Detect which cell encompasses the target text, then output its [x, y] center coordinate. 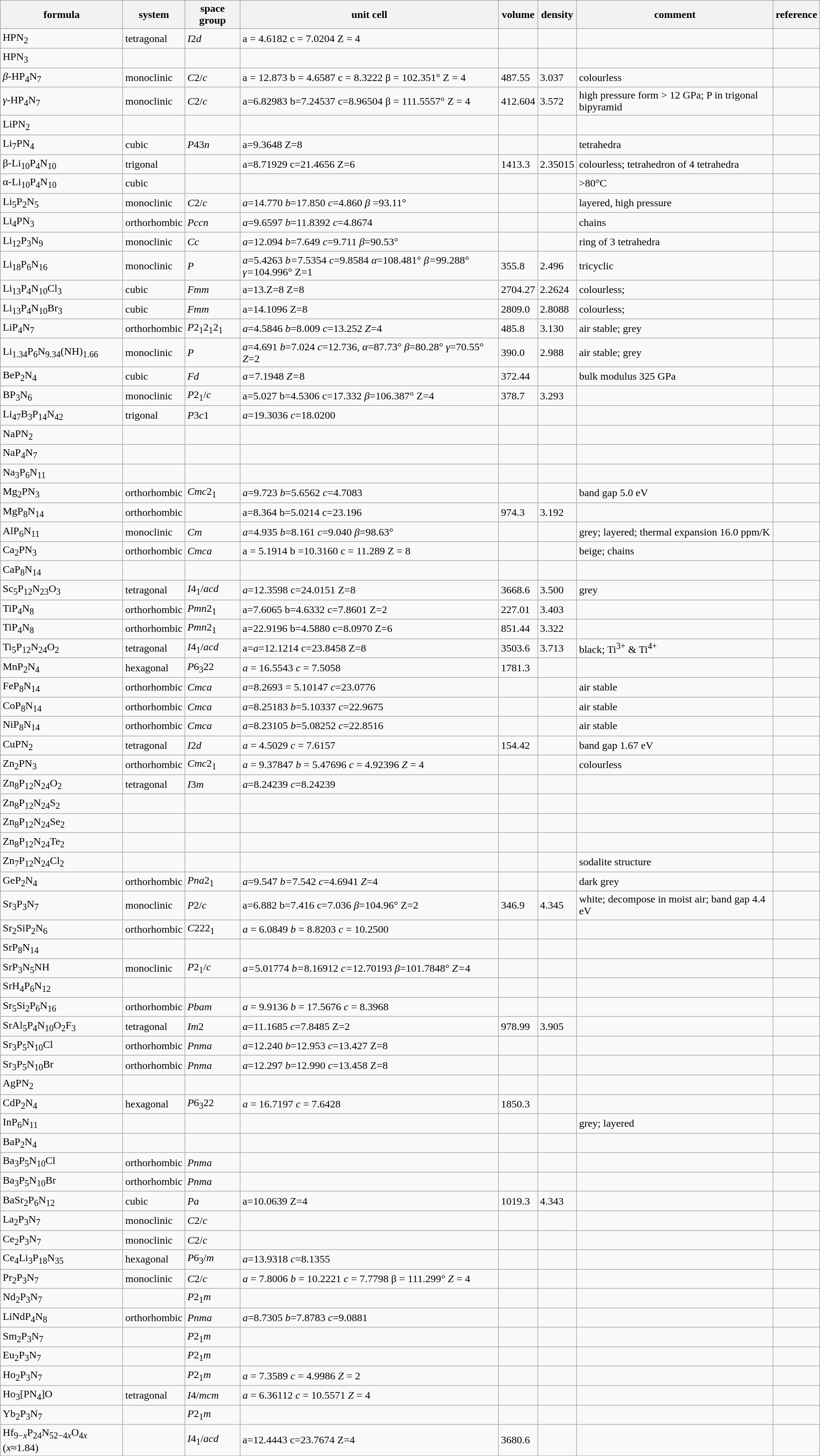
CuPN2 [62, 745]
LiP4N7 [62, 328]
grey [675, 590]
LiNdP4N8 [62, 1318]
SrH4P6N12 [62, 987]
a=8.364 b=5.0214 c=23.196 [369, 512]
3.130 [557, 328]
tricyclic [675, 265]
3.192 [557, 512]
2.35015 [557, 164]
P3c1 [212, 415]
1413.3 [518, 164]
a=8.71929 c=21.4656 Z=6 [369, 164]
I3m [212, 784]
MnP2N4 [62, 668]
tetrahedra [675, 145]
3.322 [557, 629]
beige; chains [675, 551]
a=10.0639 Z=4 [369, 1201]
Zn2PN3 [62, 765]
Sm2P3N7 [62, 1337]
Nd2P3N7 [62, 1298]
BaSr2P6N12 [62, 1201]
α-Li10P4N10 [62, 183]
a=9.547 b=7.542 c=4.6941 Z=4 [369, 881]
a=8.2693 = 5.10147 c=23.0776 [369, 687]
346.9 [518, 906]
Pa [212, 1201]
a=7.6065 b=4.6332 c=7.8601 Z=2 [369, 610]
Li5P2N5 [62, 203]
a=9.3648 Z=8 [369, 145]
a=5.4263 b=7.5354 c=9.8584 α=108.481° β=99.288° γ=104.996° Z=1 [369, 265]
a=4.935 b=8.161 c=9.040 β=98.63° [369, 532]
3.572 [557, 102]
1781.3 [518, 668]
a = 4.5029 c = 7.6157 [369, 745]
colourless; tetrahedron of 4 tetrahedra [675, 164]
3680.6 [518, 1440]
AgPN2 [62, 1085]
3503.6 [518, 648]
412.604 [518, 102]
Zn7P12N24Cl2 [62, 862]
154.42 [518, 745]
3.037 [557, 77]
Pccn [212, 222]
Li13P4N10Br3 [62, 309]
Li7PN4 [62, 145]
Fd [212, 376]
P212121 [212, 328]
Hf9−xP24N52−4xO4x (x≈1.84) [62, 1440]
system [154, 15]
227.01 [518, 610]
Sr3P5N10Cl [62, 1046]
SrAl5P4N10O2F3 [62, 1026]
Cc [212, 242]
a = 7.3589 c = 4.9986 Z = 2 [369, 1376]
FeP8N14 [62, 687]
I4/mcm [212, 1395]
a = 6.36112 c = 10.5571 Z = 4 [369, 1395]
a=8.23105 b=5.08252 c=22.8516 [369, 726]
a = 7.8006 b = 10.2221 c = 7.7798 β = 111.299° Z = 4 [369, 1279]
3.403 [557, 610]
BP3N6 [62, 396]
MgP8N14 [62, 512]
P2/c [212, 906]
a=19.3036 c=18.0200 [369, 415]
Pna21 [212, 881]
2809.0 [518, 309]
HPN2 [62, 39]
Li1.34P6N9.34(NH)1.66 [62, 352]
a=a=12.1214 c=23.8458 Z=8 [369, 648]
Sr5Si2P6N16 [62, 1007]
>80°C [675, 183]
851.44 [518, 629]
a=8.24239 c=8.24239 [369, 784]
Ce4Li3P18N35 [62, 1259]
density [557, 15]
BaP2N4 [62, 1143]
a=5.01774 b=8.16912 c=12.70193 β=101.7848° Z=4 [369, 968]
a = 5.1914 b =10.3160 c = 11.289 Z = 8 [369, 551]
390.0 [518, 352]
a=12.240 b=12.953 c=13.427 Z=8 [369, 1046]
a=6.882 b=7.416 c=7.036 β=104.96° Z=2 [369, 906]
dark grey [675, 881]
Sc5P12N23O3 [62, 590]
Na3P6N11 [62, 473]
Li18P6N16 [62, 265]
3.293 [557, 396]
Pbam [212, 1007]
Sr2SiP2N6 [62, 929]
grey; layered; thermal expansion 16.0 ppm/K [675, 532]
Zn8P12N24S2 [62, 804]
P43n [212, 145]
2.496 [557, 265]
a=5.027 b=4.5306 c=17.332 β=106.387° Z=4 [369, 396]
Zn8P12N24Se2 [62, 823]
a = 9.37847 b = 5.47696 c = 4.92396 Z = 4 [369, 765]
2704.27 [518, 289]
1850.3 [518, 1104]
a=13.Z=8 Z=8 [369, 289]
volume [518, 15]
Li13P4N10Cl3 [62, 289]
2.8088 [557, 309]
a=8.7305 b=7.8783 c=9.0881 [369, 1318]
black; Ti3+ & Ti4+ [675, 648]
Pr2P3N7 [62, 1279]
SrP8N14 [62, 948]
a=4.691 b=7.024 c=12.736, α=87.73° β=80.28° γ=70.55° Z=2 [369, 352]
InP6N11 [62, 1123]
3668.6 [518, 590]
487.55 [518, 77]
a=12.3598 c=24.0151 Z=8 [369, 590]
Eu2P3N7 [62, 1357]
a=14.770 b=17.850 c=4.860 β =93.11° [369, 203]
a=11.1685 c=7.8485 Z=2 [369, 1026]
a = 4.6182 c = 7.0204 Z = 4 [369, 39]
NiP8N14 [62, 726]
reference [796, 15]
β-HP4N7 [62, 77]
Zn8P12N24Te2 [62, 843]
Sr3P3N7 [62, 906]
3.500 [557, 590]
GeP2N4 [62, 881]
a=14.1096 Z=8 [369, 309]
ring of 3 tetrahedra [675, 242]
Ce2P3N7 [62, 1240]
La2P3N7 [62, 1220]
4.345 [557, 906]
a=12.4443 c=23.7674 Z=4 [369, 1440]
γ-HP4N7 [62, 102]
Ba3P5N10Br [62, 1181]
1019.3 [518, 1201]
Ba3P5N10Cl [62, 1162]
β-Li10P4N10 [62, 164]
Yb2P3N7 [62, 1415]
355.8 [518, 265]
Ho3[PN4]O [62, 1395]
a=6.82983 b=7.24537 c=8.96504 β = 111.5557° Z = 4 [369, 102]
Li47B3P14N42 [62, 415]
C2221 [212, 929]
485.8 [518, 328]
SrP3N5NH [62, 968]
Im2 [212, 1026]
comment [675, 15]
chains [675, 222]
Ti5P12N24O2 [62, 648]
a = 9.9136 b = 17.5676 c = 8.3968 [369, 1007]
a=8.25183 b=5.10337 c=22.9675 [369, 707]
Li12P3N9 [62, 242]
Ca2PN3 [62, 551]
978.99 [518, 1026]
a=12.094 b=7.649 c=9.711 β=90.53° [369, 242]
NaP4N7 [62, 454]
band gap 5.0 eV [675, 493]
a=9.723 b=5.6562 c=4.7083 [369, 493]
974.3 [518, 512]
grey; layered [675, 1123]
layered, high pressure [675, 203]
372.44 [518, 376]
a = 16.7197 c = 7.6428 [369, 1104]
4.343 [557, 1201]
space group [212, 15]
NaPN2 [62, 434]
a=22.9196 b=4.5880 c=8.0970 Z=6 [369, 629]
HPN3 [62, 58]
Mg2PN3 [62, 493]
a = 16.5543 c = 7.5058 [369, 668]
white; decompose in moist air; band gap 4.4 eV [675, 906]
Zn8P12N24O2 [62, 784]
CaP8N14 [62, 571]
2.2624 [557, 289]
P63/m [212, 1259]
a=13.9318 c=8.1355 [369, 1259]
a=12.297 b=12.990 c=13.458 Z=8 [369, 1065]
3.713 [557, 648]
formula [62, 15]
AlP6N11 [62, 532]
sodalite structure [675, 862]
bulk modulus 325 GPa [675, 376]
band gap 1.67 eV [675, 745]
a=4.5846 b=8.009 c=13.252 Z=4 [369, 328]
unit cell [369, 15]
a = 6.0849 b = 8.8203 c = 10.2500 [369, 929]
Sr3P5N10Br [62, 1065]
2.988 [557, 352]
a=7.1948 Z=8 [369, 376]
LiPN2 [62, 125]
Li4PN3 [62, 222]
BeP2N4 [62, 376]
CdP2N4 [62, 1104]
a=9.6597 b=11.8392 c=4.8674 [369, 222]
3.905 [557, 1026]
Cm [212, 532]
Ho2P3N7 [62, 1376]
a = 12.873 b = 4.6587 c = 8.3222 β = 102.351° Z = 4 [369, 77]
CoP8N14 [62, 707]
high pressure form > 12 GPa; P in trigonal bipyramid [675, 102]
378.7 [518, 396]
